Find where the given text appears and provide that cell's center as (X, Y) coordinate. 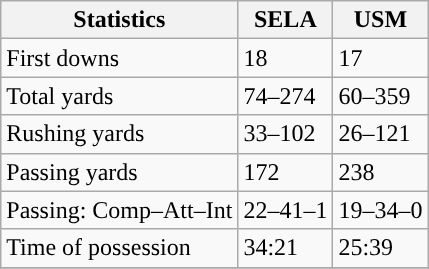
Passing: Comp–Att–Int (120, 210)
26–121 (380, 134)
34:21 (286, 248)
Passing yards (120, 172)
33–102 (286, 134)
Time of possession (120, 248)
SELA (286, 20)
Statistics (120, 20)
22–41–1 (286, 210)
First downs (120, 58)
17 (380, 58)
Total yards (120, 96)
60–359 (380, 96)
238 (380, 172)
USM (380, 20)
18 (286, 58)
Rushing yards (120, 134)
74–274 (286, 96)
25:39 (380, 248)
19–34–0 (380, 210)
172 (286, 172)
